Scan for the cell matching the given text and deliver its (x, y) coordinate at center. 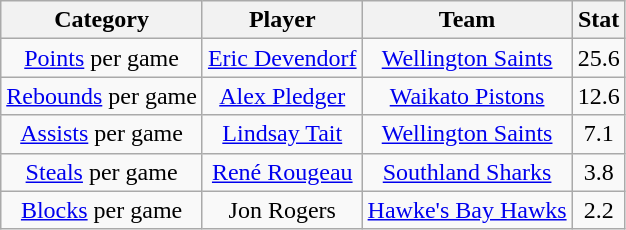
Team (467, 20)
Blocks per game (102, 210)
Jon Rogers (282, 210)
Southland Sharks (467, 172)
25.6 (598, 58)
Lindsay Tait (282, 134)
7.1 (598, 134)
Eric Devendorf (282, 58)
Category (102, 20)
Stat (598, 20)
René Rougeau (282, 172)
Player (282, 20)
3.8 (598, 172)
2.2 (598, 210)
Alex Pledger (282, 96)
12.6 (598, 96)
Hawke's Bay Hawks (467, 210)
Assists per game (102, 134)
Waikato Pistons (467, 96)
Points per game (102, 58)
Steals per game (102, 172)
Rebounds per game (102, 96)
